Search for the cell housing the specified text and yield its [x, y] center coordinate. 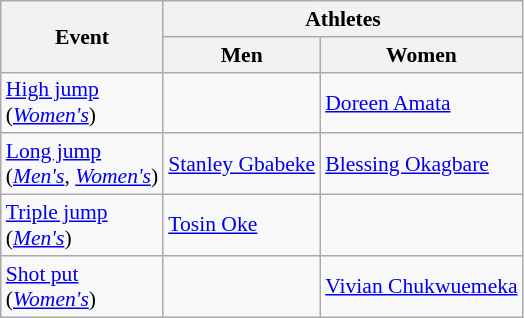
Shot put(Women's) [82, 286]
Tosin Oke [242, 226]
Event [82, 36]
Women [421, 55]
Long jump(Men's, Women's) [82, 164]
High jump(Women's) [82, 102]
Doreen Amata [421, 102]
Stanley Gbabeke [242, 164]
Vivian Chukwuemeka [421, 286]
Triple jump(Men's) [82, 226]
Athletes [342, 19]
Men [242, 55]
Blessing Okagbare [421, 164]
